For the text-containing cell, return its midpoint in [X, Y] coordinate format. 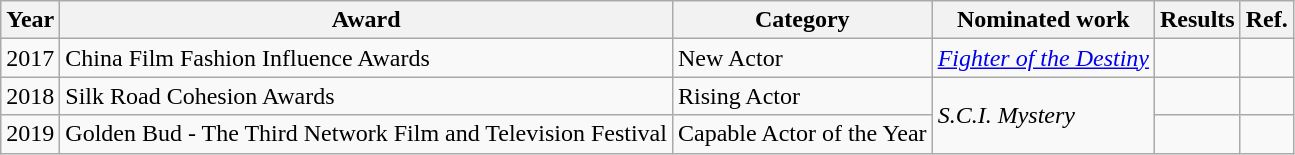
New Actor [802, 58]
2017 [30, 58]
Silk Road Cohesion Awards [366, 96]
Fighter of the Destiny [1043, 58]
Nominated work [1043, 20]
Capable Actor of the Year [802, 134]
Rising Actor [802, 96]
Category [802, 20]
Results [1197, 20]
2019 [30, 134]
2018 [30, 96]
China Film Fashion Influence Awards [366, 58]
Ref. [1266, 20]
Golden Bud - The Third Network Film and Television Festival [366, 134]
Award [366, 20]
Year [30, 20]
S.C.I. Mystery [1043, 115]
